Locate the cell with the specified text and output its [X, Y] center coordinate. 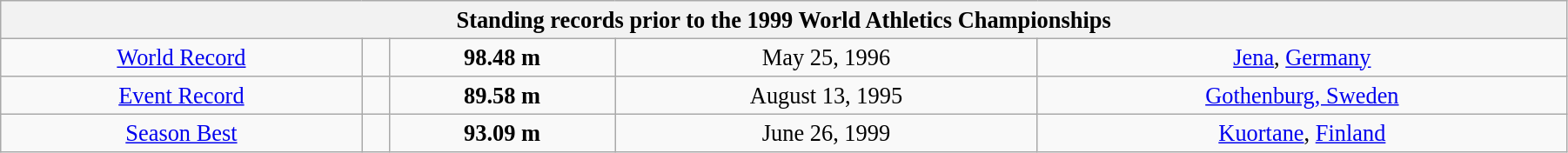
89.58 m [501, 95]
93.09 m [501, 133]
Standing records prior to the 1999 World Athletics Championships [784, 19]
Event Record [181, 95]
May 25, 1996 [827, 57]
Gothenburg, Sweden [1302, 95]
August 13, 1995 [827, 95]
Kuortane, Finland [1302, 133]
June 26, 1999 [827, 133]
Season Best [181, 133]
Jena, Germany [1302, 57]
98.48 m [501, 57]
World Record [181, 57]
